Output the (X, Y) coordinate of the center of the cell containing the given text.  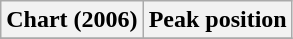
Peak position (218, 20)
Chart (2006) (72, 20)
